Pinpoint the cell where the given text exists, returning its [X, Y] midpoint coordinate. 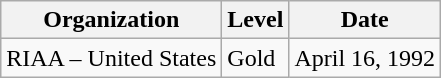
Date [365, 20]
RIAA – United States [112, 58]
April 16, 1992 [365, 58]
Level [256, 20]
Gold [256, 58]
Organization [112, 20]
